Return the [x, y] coordinate for the center point of the cell that contains the specified text.  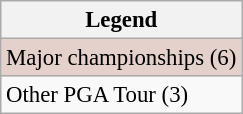
Legend [122, 20]
Major championships (6) [122, 58]
Other PGA Tour (3) [122, 95]
